Extract the [X, Y] coordinate from the center of the cell holding the provided text.  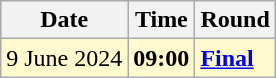
9 June 2024 [64, 58]
Final [235, 58]
Time [162, 20]
09:00 [162, 58]
Date [64, 20]
Round [235, 20]
